Return [X, Y] of the center of cell containing provided text 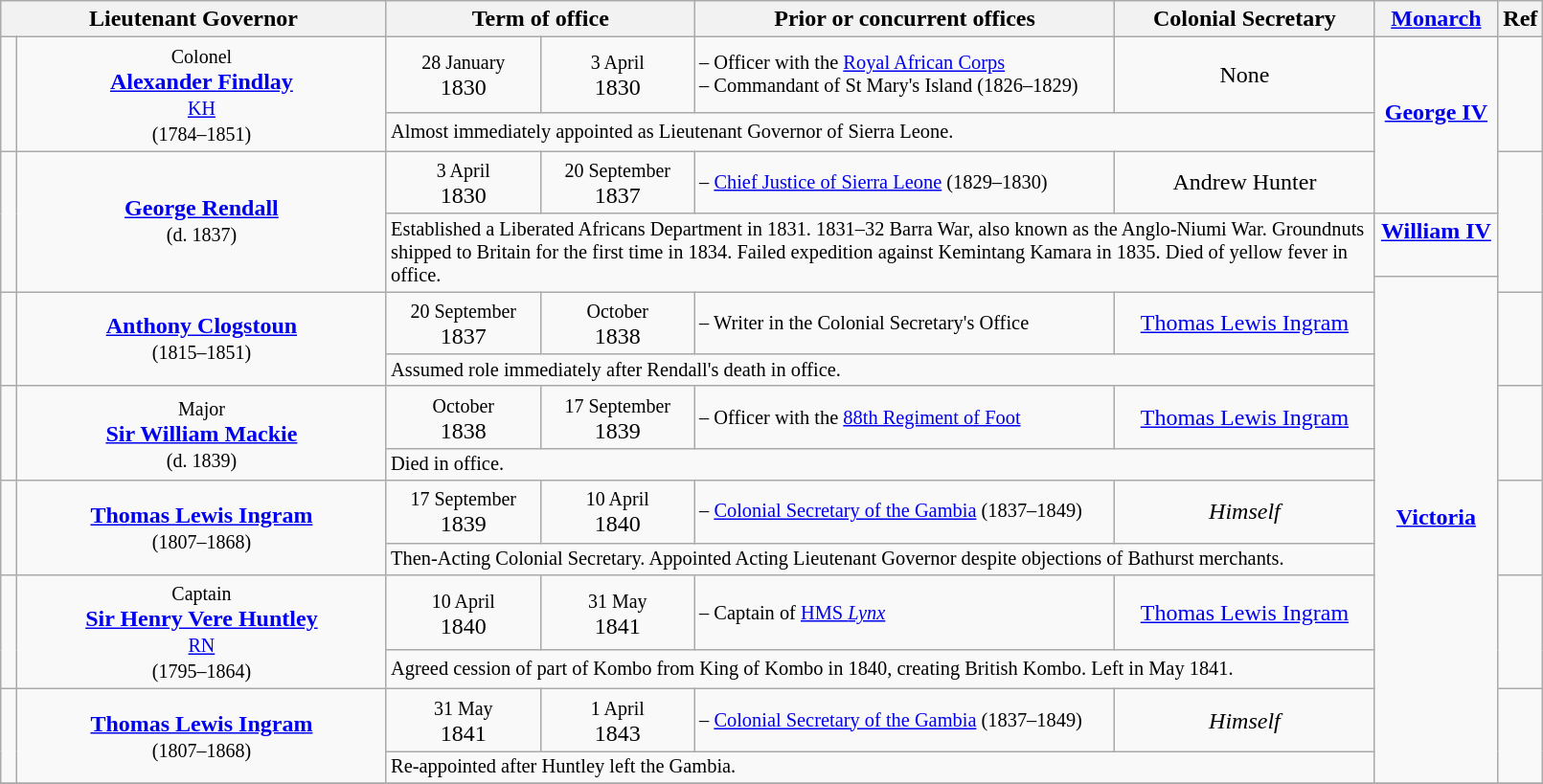
Then-Acting Colonial Secretary. Appointed Acting Lieutenant Governor despite objections of Bathurst merchants. [880, 559]
Assumed role immediately after Rendall's death in office. [880, 370]
Prior or concurrent offices [904, 19]
William IV [1437, 245]
None [1245, 75]
CaptainSir Henry Vere HuntleyRN(1795–1864) [202, 632]
– Officer with the 88th Regiment of Foot [904, 417]
Ref [1521, 19]
Victoria [1437, 530]
Re-appointed after Huntley left the Gambia. [880, 768]
Colonial Secretary [1245, 19]
– Chief Justice of Sierra Leone (1829–1830) [904, 182]
Died in office. [880, 464]
George Rendall(d. 1837) [202, 222]
Anthony Clogstoun(1815–1851) [202, 339]
Term of office [540, 19]
MajorSir William Mackie(d. 1839) [202, 433]
Lieutenant Governor [193, 19]
28 January1830 [464, 75]
Andrew Hunter [1245, 182]
George IV [1437, 125]
– Captain of HMS Lynx [904, 613]
Colonel Alexander FindlayKH (1784–1851) [202, 94]
Agreed cession of part of Kombo from King of Kombo in 1840, creating British Kombo. Left in May 1841. [880, 670]
1 April1843 [617, 720]
– Officer with the Royal African Corps– Commandant of St Mary's Island (1826–1829) [904, 75]
Almost immediately appointed as Lieutenant Governor of Sierra Leone. [880, 132]
– Writer in the Colonial Secretary's Office [904, 324]
Monarch [1437, 19]
